Pinpoint the cell where the given text exists, returning its [x, y] midpoint coordinate. 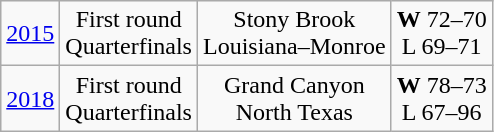
Grand CanyonNorth Texas [294, 98]
2015 [30, 34]
2018 [30, 98]
W 78–73L 67–96 [442, 98]
Stony BrookLouisiana–Monroe [294, 34]
W 72–70L 69–71 [442, 34]
